Return (x, y) of the center of cell containing provided text 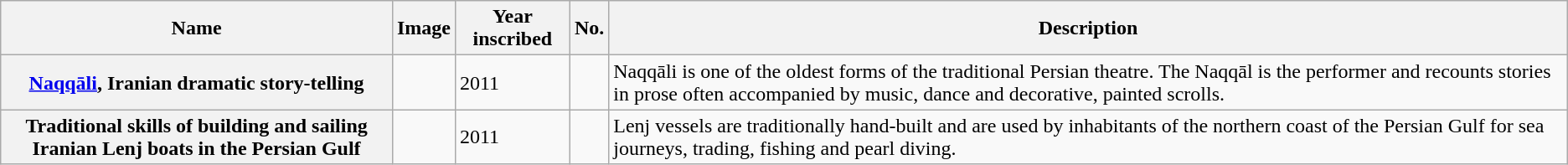
Image (424, 28)
Traditional skills of building and sailing Iranian Lenj boats in the Persian Gulf (197, 137)
Year inscribed (513, 28)
Description (1088, 28)
No. (589, 28)
Naqqāli, Iranian dramatic story-telling (197, 82)
Name (197, 28)
